Determine the [x, y] coordinate at the center of the cell enclosing the given text.  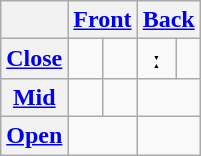
Front [102, 20]
Close [34, 59]
Mid [34, 97]
ː [157, 59]
Open [34, 135]
Back [168, 20]
